Extract the (x, y) coordinate from the center of the cell holding the provided text.  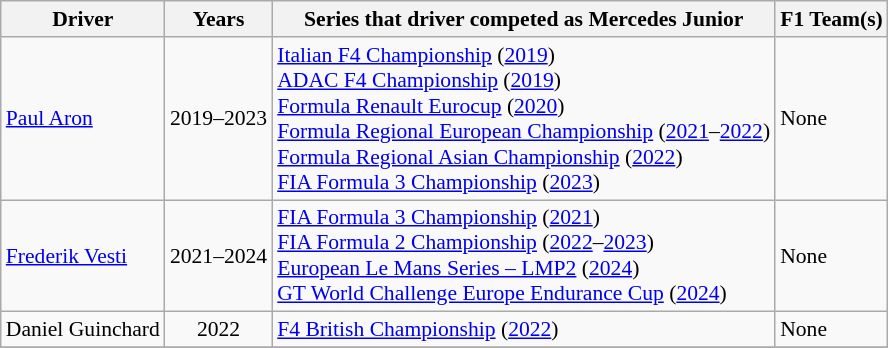
Frederik Vesti (83, 256)
Daniel Guinchard (83, 330)
Years (218, 19)
F4 British Championship (2022) (524, 330)
Paul Aron (83, 118)
Series that driver competed as Mercedes Junior (524, 19)
Driver (83, 19)
2022 (218, 330)
F1 Team(s) (832, 19)
2019–2023 (218, 118)
2021–2024 (218, 256)
